Determine the [x, y] coordinate at the center of the cell enclosing the given text.  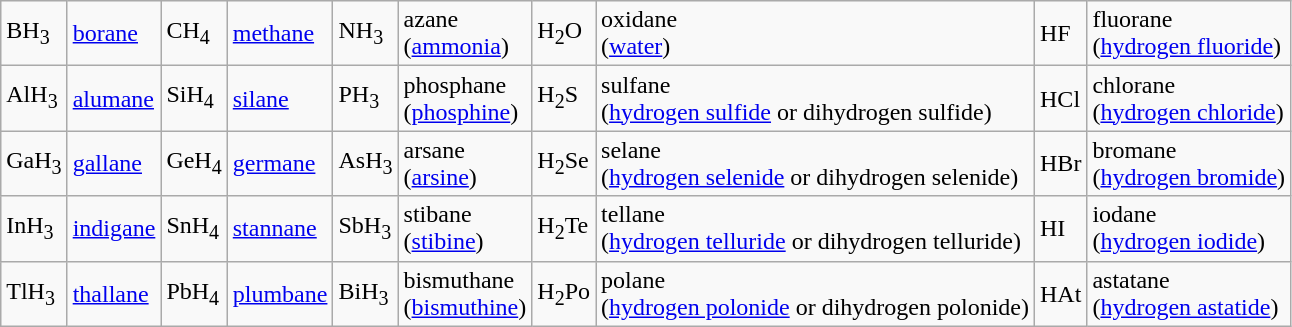
chlorane(hydrogen chloride) [1189, 98]
PbH4 [194, 294]
GeH4 [194, 164]
astatane(hydrogen astatide) [1189, 294]
selane(hydrogen selenide or dihydrogen selenide) [816, 164]
H2Po [564, 294]
H2O [564, 34]
HCl [1061, 98]
TlH3 [34, 294]
azane(ammonia) [465, 34]
borane [114, 34]
polane(hydrogen polonide or dihydrogen polonide) [816, 294]
HF [1061, 34]
BiH3 [366, 294]
indigane [114, 228]
SiH4 [194, 98]
tellane(hydrogen telluride or dihydrogen telluride) [816, 228]
iodane(hydrogen iodide) [1189, 228]
HI [1061, 228]
phosphane(phosphine) [465, 98]
GaH3 [34, 164]
alumane [114, 98]
sulfane(hydrogen sulfide or dihydrogen sulfide) [816, 98]
thallane [114, 294]
H2Se [564, 164]
arsane(arsine) [465, 164]
SbH3 [366, 228]
bromane(hydrogen bromide) [1189, 164]
fluorane(hydrogen fluoride) [1189, 34]
BH3 [34, 34]
silane [280, 98]
H2Te [564, 228]
HBr [1061, 164]
NH3 [366, 34]
HAt [1061, 294]
H2S [564, 98]
gallane [114, 164]
plumbane [280, 294]
stibane(stibine) [465, 228]
PH3 [366, 98]
stannane [280, 228]
AlH3 [34, 98]
oxidane(water) [816, 34]
CH4 [194, 34]
bismuthane(bismuthine) [465, 294]
germane [280, 164]
InH3 [34, 228]
AsH3 [366, 164]
methane [280, 34]
SnH4 [194, 228]
